Output the [x, y] coordinate of the center of the cell containing the given text.  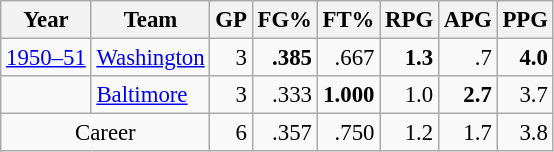
1.000 [348, 95]
.750 [348, 133]
GP [231, 20]
6 [231, 133]
Baltimore [150, 95]
.385 [284, 58]
FT% [348, 20]
1.3 [410, 58]
1.2 [410, 133]
1.0 [410, 95]
Career [106, 133]
.667 [348, 58]
FG% [284, 20]
Washington [150, 58]
RPG [410, 20]
.333 [284, 95]
3.8 [525, 133]
PPG [525, 20]
1.7 [468, 133]
APG [468, 20]
2.7 [468, 95]
Team [150, 20]
.7 [468, 58]
Year [46, 20]
.357 [284, 133]
3.7 [525, 95]
4.0 [525, 58]
1950–51 [46, 58]
